From the cell containing the given text, extract its center point as [X, Y] coordinate. 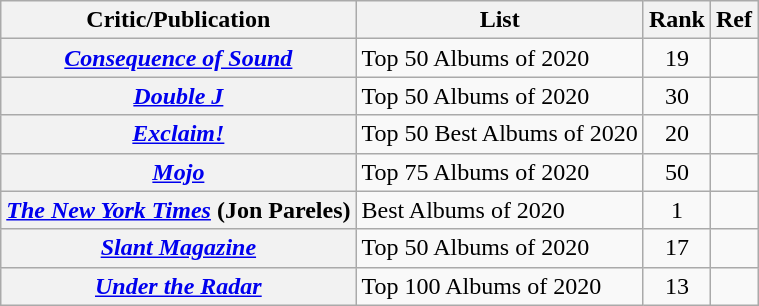
List [500, 20]
Ref [734, 20]
Mojo [178, 172]
20 [676, 134]
Slant Magazine [178, 248]
Double J [178, 96]
Consequence of Sound [178, 58]
17 [676, 248]
19 [676, 58]
Best Albums of 2020 [500, 210]
Exclaim! [178, 134]
1 [676, 210]
Rank [676, 20]
50 [676, 172]
The New York Times (Jon Pareles) [178, 210]
Under the Radar [178, 286]
Top 100 Albums of 2020 [500, 286]
Top 50 Best Albums of 2020 [500, 134]
Top 75 Albums of 2020 [500, 172]
30 [676, 96]
13 [676, 286]
Critic/Publication [178, 20]
